Find where the given text appears and provide that cell's center as [x, y] coordinate. 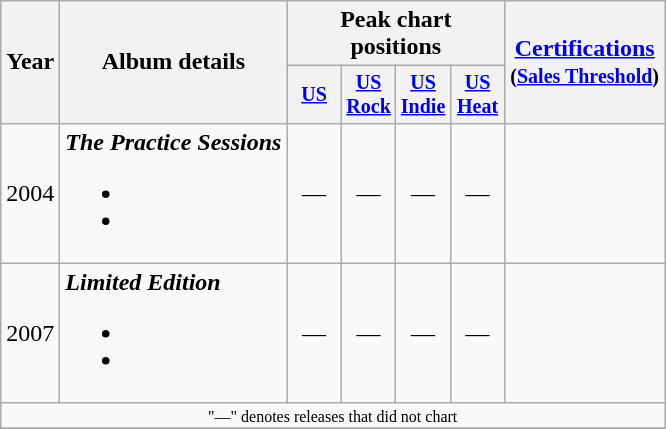
US Rock [368, 94]
The Practice Sessions [174, 193]
Peak chart positions [396, 34]
US Indie [423, 94]
"—" denotes releases that did not chart [333, 415]
Certifications(Sales Threshold) [585, 62]
Album details [174, 62]
2004 [30, 193]
Year [30, 62]
US Heat [477, 94]
Limited Edition [174, 333]
2007 [30, 333]
US [314, 94]
